Identify which cell holds the provided text, then report its [X, Y] central coordinate. 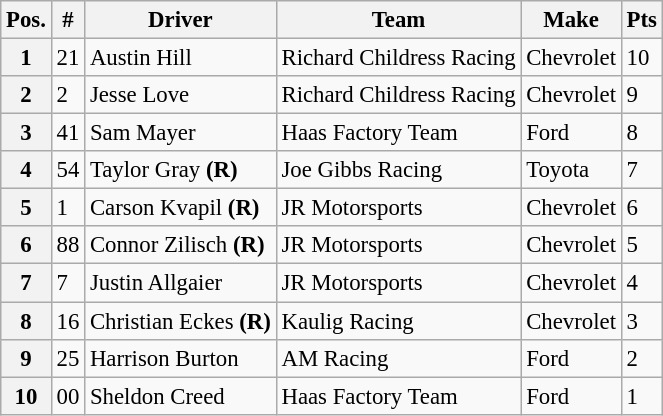
Jesse Love [181, 95]
54 [68, 170]
25 [68, 358]
Justin Allgaier [181, 283]
Toyota [571, 170]
00 [68, 396]
Kaulig Racing [398, 321]
Make [571, 20]
88 [68, 245]
Driver [181, 20]
Sam Mayer [181, 133]
Christian Eckes (R) [181, 321]
Joe Gibbs Racing [398, 170]
Carson Kvapil (R) [181, 208]
Pos. [26, 20]
Pts [642, 20]
Sheldon Creed [181, 396]
Harrison Burton [181, 358]
41 [68, 133]
AM Racing [398, 358]
Team [398, 20]
Austin Hill [181, 58]
# [68, 20]
Connor Zilisch (R) [181, 245]
21 [68, 58]
16 [68, 321]
Taylor Gray (R) [181, 170]
